Identify which cell holds the provided text, then report its (x, y) central coordinate. 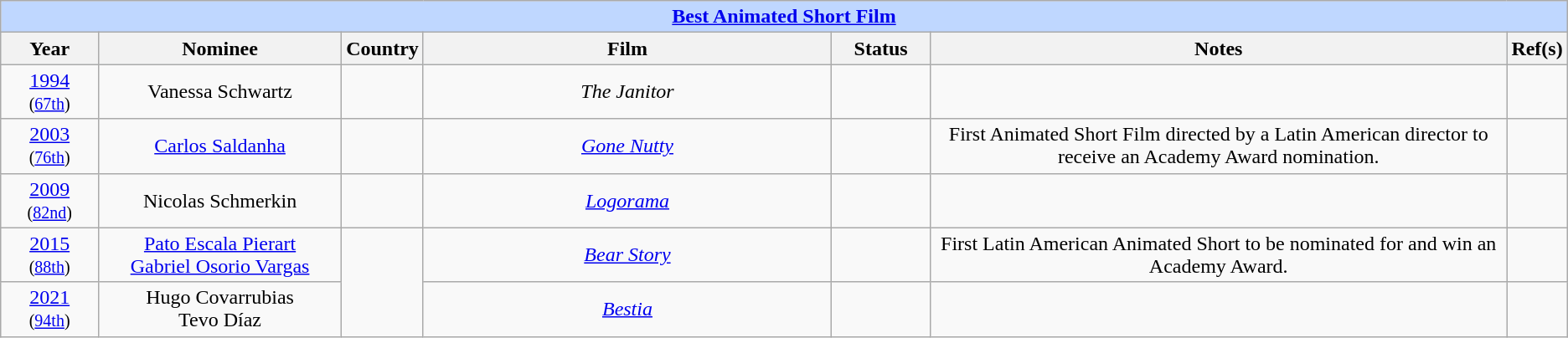
Country (383, 49)
2003(76th) (50, 146)
Status (881, 49)
Pato Escala PierartGabriel Osorio Vargas (220, 254)
1994(67th) (50, 92)
2015(88th) (50, 254)
Bear Story (627, 254)
Year (50, 49)
First Animated Short Film directed by a Latin American director to receive an Academy Award nomination. (1219, 146)
The Janitor (627, 92)
Bestia (627, 310)
Notes (1219, 49)
Nominee (220, 49)
Nicolas Schmerkin (220, 201)
Best Animated Short Film (784, 17)
2009(82nd) (50, 201)
Ref(s) (1537, 49)
Film (627, 49)
Logorama (627, 201)
2021(94th) (50, 310)
Hugo Covarrubias Tevo Díaz (220, 310)
Vanessa Schwartz (220, 92)
Carlos Saldanha (220, 146)
First Latin American Animated Short to be nominated for and win an Academy Award. (1219, 254)
Gone Nutty (627, 146)
